From the cell containing the given text, extract its center point as (X, Y) coordinate. 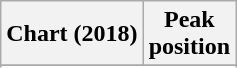
Chart (2018) (72, 34)
Peakposition (189, 34)
